Capture the cell that displays the provided text and extract its (x, y) central coordinate. 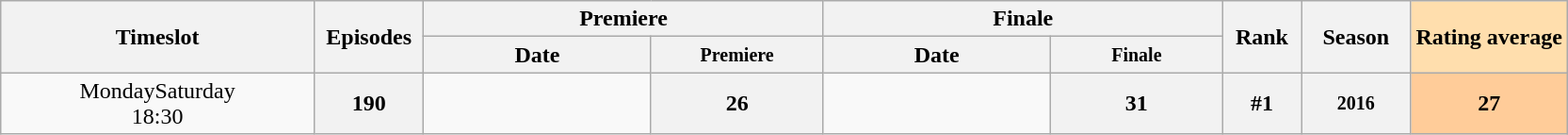
26 (736, 104)
MondaySaturday18:30 (158, 104)
2016 (1356, 104)
Episodes (368, 37)
31 (1136, 104)
Season (1356, 37)
Rank (1262, 37)
190 (368, 104)
27 (1489, 104)
Timeslot (158, 37)
Rating average (1489, 37)
#1 (1262, 104)
